Return the [x, y] coordinate for the center point of the cell that contains the specified text.  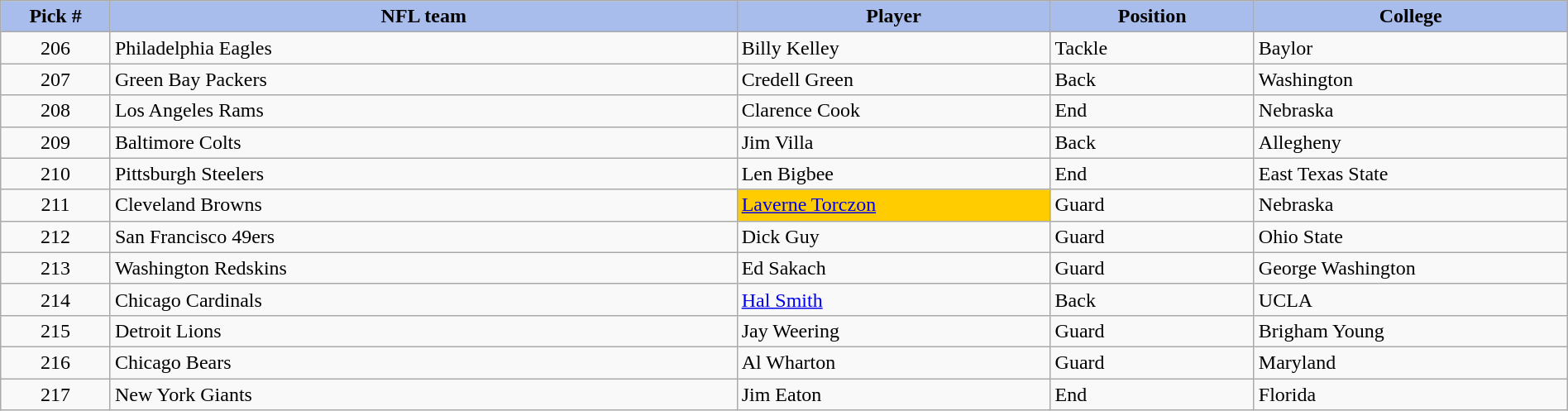
Chicago Bears [423, 362]
Credell Green [893, 79]
Washington Redskins [423, 268]
Jim Villa [893, 142]
Tackle [1152, 48]
209 [56, 142]
Laverne Torczon [893, 205]
217 [56, 394]
San Francisco 49ers [423, 237]
George Washington [1411, 268]
Brigham Young [1411, 331]
Detroit Lions [423, 331]
Al Wharton [893, 362]
Green Bay Packers [423, 79]
College [1411, 17]
Ed Sakach [893, 268]
New York Giants [423, 394]
Washington [1411, 79]
Florida [1411, 394]
215 [56, 331]
Dick Guy [893, 237]
Len Bigbee [893, 174]
211 [56, 205]
Chicago Cardinals [423, 299]
Hal Smith [893, 299]
Ohio State [1411, 237]
Baltimore Colts [423, 142]
UCLA [1411, 299]
207 [56, 79]
Los Angeles Rams [423, 111]
212 [56, 237]
206 [56, 48]
Allegheny [1411, 142]
214 [56, 299]
Jim Eaton [893, 394]
213 [56, 268]
216 [56, 362]
Position [1152, 17]
Cleveland Browns [423, 205]
Pittsburgh Steelers [423, 174]
East Texas State [1411, 174]
208 [56, 111]
Jay Weering [893, 331]
Clarence Cook [893, 111]
Player [893, 17]
Maryland [1411, 362]
Baylor [1411, 48]
210 [56, 174]
Billy Kelley [893, 48]
NFL team [423, 17]
Philadelphia Eagles [423, 48]
Pick # [56, 17]
